Pinpoint the cell where the given text exists, returning its [x, y] midpoint coordinate. 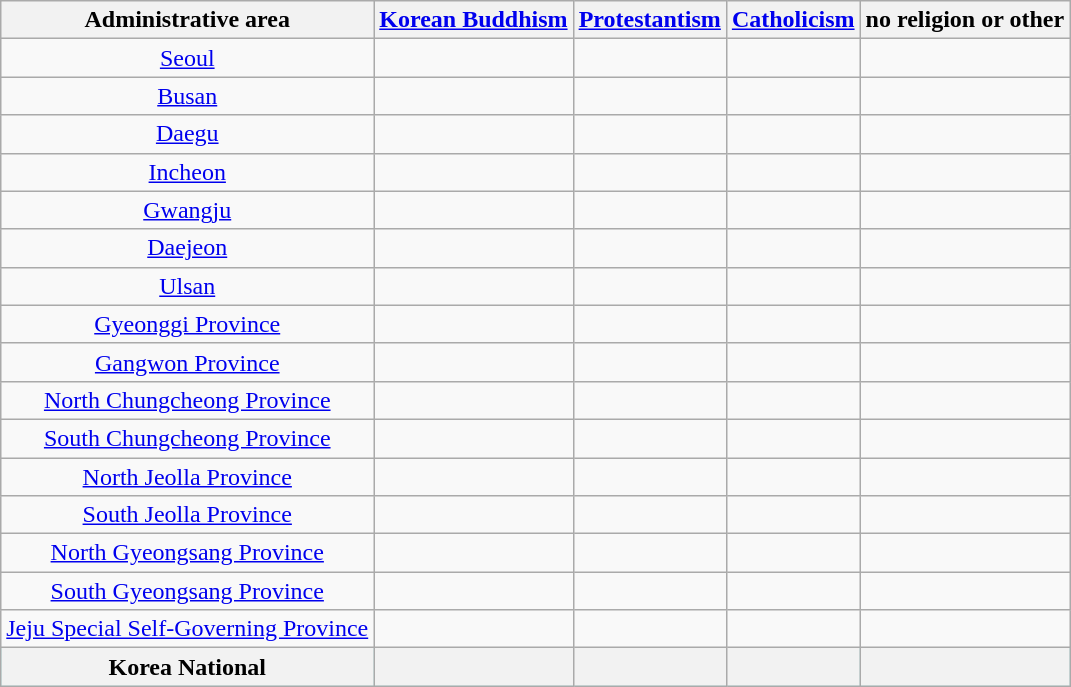
North Jeolla Province [188, 477]
Seoul [188, 58]
Administrative area [188, 20]
Daejeon [188, 248]
Incheon [188, 172]
Korea National [188, 667]
North Chungcheong Province [188, 400]
no religion or other [965, 20]
South Gyeongsang Province [188, 591]
Korean Buddhism [474, 20]
Ulsan [188, 286]
South Chungcheong Province [188, 438]
Gyeonggi Province [188, 324]
South Jeolla Province [188, 515]
Busan [188, 96]
Gwangju [188, 210]
North Gyeongsang Province [188, 553]
Protestantism [650, 20]
Daegu [188, 134]
Jeju Special Self-Governing Province [188, 629]
Gangwon Province [188, 362]
Catholicism [793, 20]
